Find where the given text appears and provide that cell's center as [X, Y] coordinate. 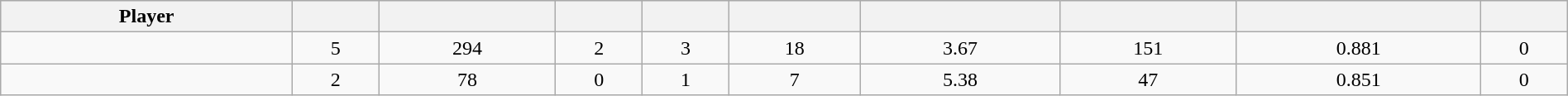
3.67 [959, 48]
1 [686, 79]
5.38 [959, 79]
151 [1148, 48]
47 [1148, 79]
3 [686, 48]
7 [794, 79]
0.851 [1358, 79]
0.881 [1358, 48]
Player [147, 17]
78 [467, 79]
18 [794, 48]
294 [467, 48]
5 [336, 48]
